Locate the cell with the specified text and output its (X, Y) center coordinate. 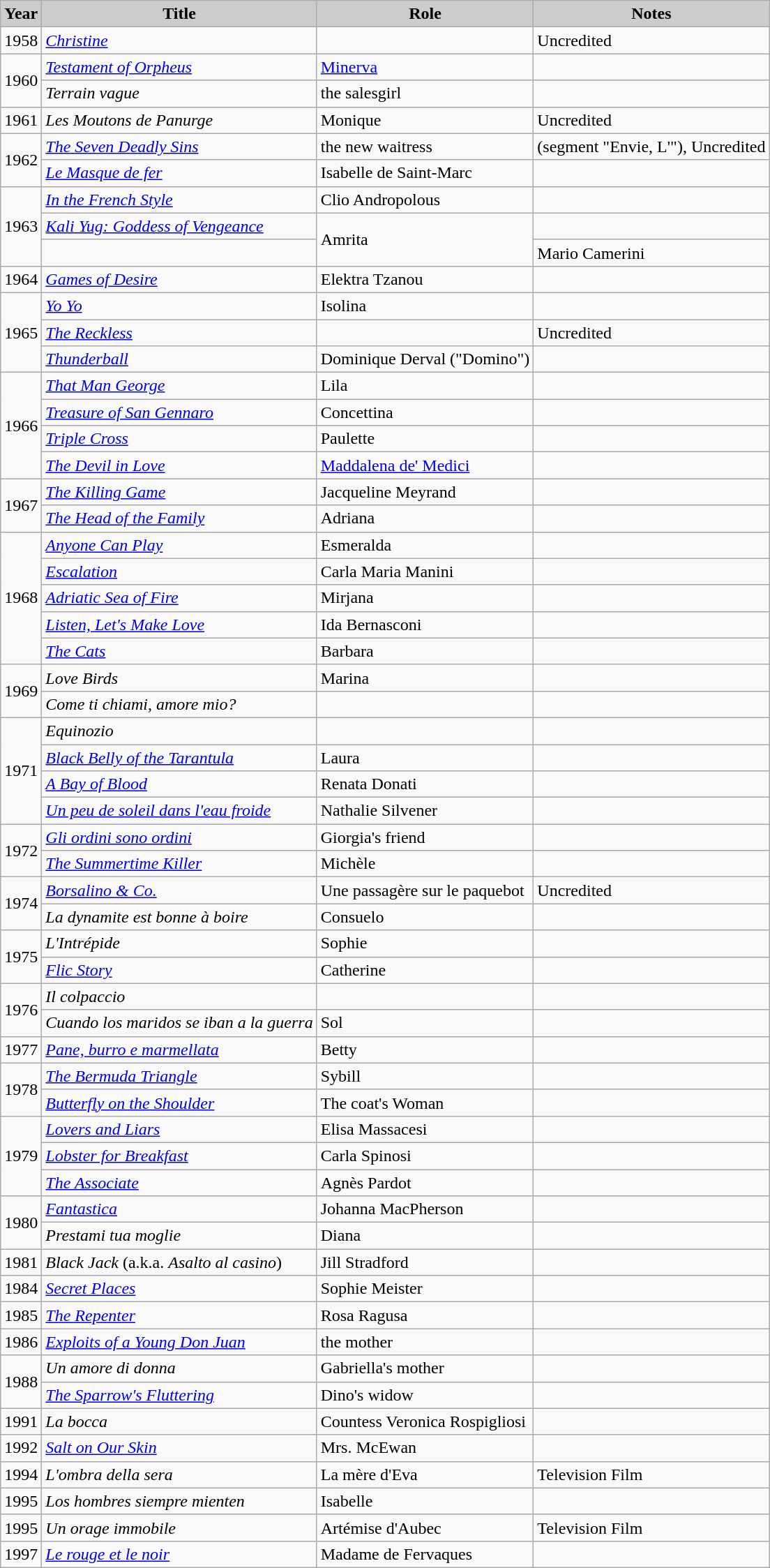
1962 (21, 160)
Il colpaccio (179, 996)
Giorgia's friend (425, 837)
Testament of Orpheus (179, 67)
Mrs. McEwan (425, 1448)
1975 (21, 957)
Triple Cross (179, 439)
1979 (21, 1156)
the salesgirl (425, 94)
Agnès Pardot (425, 1183)
Dino's widow (425, 1395)
Adriana (425, 518)
1965 (21, 332)
Dominique Derval ("Domino") (425, 359)
La dynamite est bonne à boire (179, 917)
Sol (425, 1023)
Les Moutons de Panurge (179, 120)
Carla Maria Manini (425, 572)
Lovers and Liars (179, 1129)
(segment "Envie, L'"), Uncredited (651, 147)
1963 (21, 226)
A Bay of Blood (179, 784)
Elektra Tzanou (425, 279)
Notes (651, 14)
Minerva (425, 67)
Betty (425, 1050)
1991 (21, 1421)
Title (179, 14)
Black Jack (a.k.a. Asalto al casino) (179, 1262)
Nathalie Silvener (425, 811)
Jacqueline Meyrand (425, 492)
L'ombra della sera (179, 1474)
Isabelle (425, 1501)
Michèle (425, 864)
Role (425, 14)
Clio Andropolous (425, 200)
In the French Style (179, 200)
Love Birds (179, 678)
Elisa Massacesi (425, 1129)
The coat's Woman (425, 1103)
Borsalino & Co. (179, 890)
The Killing Game (179, 492)
Gli ordini sono ordini (179, 837)
The Devil in Love (179, 465)
1981 (21, 1262)
Laura (425, 757)
Esmeralda (425, 545)
Prestami tua moglie (179, 1236)
1974 (21, 904)
the new waitress (425, 147)
Le rouge et le noir (179, 1554)
Black Belly of the Tarantula (179, 757)
Thunderball (179, 359)
Adriatic Sea of Fire (179, 598)
1976 (21, 1010)
Countess Veronica Rospigliosi (425, 1421)
1978 (21, 1089)
Johanna MacPherson (425, 1209)
The Repenter (179, 1315)
Sophie (425, 943)
Catherine (425, 970)
Yo Yo (179, 306)
1971 (21, 770)
1964 (21, 279)
1967 (21, 505)
Equinozio (179, 731)
Flic Story (179, 970)
Cuando los maridos se iban a la guerra (179, 1023)
Treasure of San Gennaro (179, 412)
Barbara (425, 651)
Artémise d'Aubec (425, 1528)
Un amore di donna (179, 1368)
La bocca (179, 1421)
Carla Spinosi (425, 1156)
1966 (21, 426)
Isabelle de Saint-Marc (425, 173)
Mario Camerini (651, 253)
Sophie Meister (425, 1289)
1997 (21, 1554)
Monique (425, 120)
Jill Stradford (425, 1262)
Los hombres siempre mienten (179, 1501)
1972 (21, 851)
L'Intrépide (179, 943)
1984 (21, 1289)
Pane, burro e marmellata (179, 1050)
1960 (21, 80)
1988 (21, 1382)
1958 (21, 40)
Butterfly on the Shoulder (179, 1103)
The Cats (179, 651)
Maddalena de' Medici (425, 465)
The Head of the Family (179, 518)
Amrita (425, 239)
1985 (21, 1315)
Kali Yug: Goddess of Vengeance (179, 226)
Une passagère sur le paquebot (425, 890)
Consuelo (425, 917)
1969 (21, 691)
Christine (179, 40)
Lobster for Breakfast (179, 1156)
1992 (21, 1448)
The Associate (179, 1183)
Rosa Ragusa (425, 1315)
Concettina (425, 412)
Year (21, 14)
Ida Bernasconi (425, 625)
Gabriella's mother (425, 1368)
Come ti chiami, amore mio? (179, 704)
Un peu de soleil dans l'eau froide (179, 811)
That Man George (179, 386)
Games of Desire (179, 279)
The Summertime Killer (179, 864)
Terrain vague (179, 94)
Mirjana (425, 598)
Renata Donati (425, 784)
1986 (21, 1342)
Salt on Our Skin (179, 1448)
Un orage immobile (179, 1528)
The Reckless (179, 333)
Paulette (425, 439)
1968 (21, 598)
Lila (425, 386)
Isolina (425, 306)
Marina (425, 678)
1977 (21, 1050)
1961 (21, 120)
Anyone Can Play (179, 545)
Madame de Fervaques (425, 1554)
Sybill (425, 1076)
the mother (425, 1342)
Secret Places (179, 1289)
Exploits of a Young Don Juan (179, 1342)
1994 (21, 1474)
Fantastica (179, 1209)
Diana (425, 1236)
Escalation (179, 572)
The Sparrow's Fluttering (179, 1395)
The Seven Deadly Sins (179, 147)
La mère d'Eva (425, 1474)
The Bermuda Triangle (179, 1076)
1980 (21, 1223)
Le Masque de fer (179, 173)
Listen, Let's Make Love (179, 625)
